Determine the [X, Y] coordinate at the center of the cell enclosing the given text.  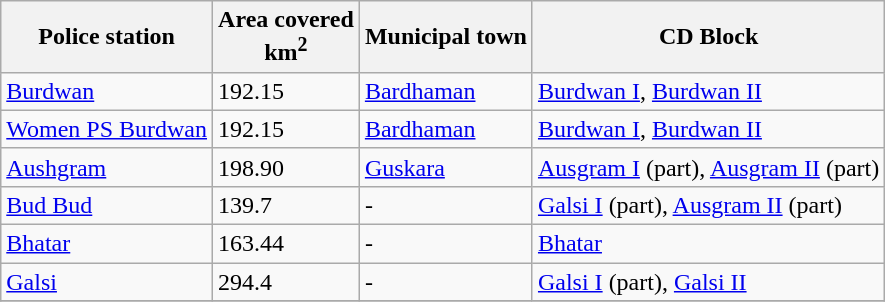
Aushgram [107, 167]
139.7 [286, 205]
Galsi I (part), Ausgram II (part) [708, 205]
Burdwan [107, 91]
163.44 [286, 244]
Ausgram I (part), Ausgram II (part) [708, 167]
198.90 [286, 167]
Bud Bud [107, 205]
Police station [107, 37]
Guskara [446, 167]
Area coveredkm2 [286, 37]
Galsi [107, 282]
Municipal town [446, 37]
Women PS Burdwan [107, 129]
294.4 [286, 282]
CD Block [708, 37]
Galsi I (part), Galsi II [708, 282]
